Capture the cell that displays the provided text and extract its [x, y] central coordinate. 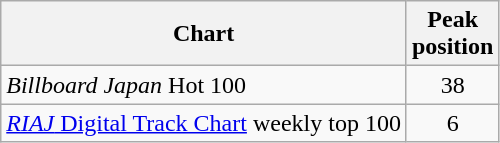
38 [452, 85]
Chart [204, 34]
Peakposition [452, 34]
Billboard Japan Hot 100 [204, 85]
6 [452, 123]
RIAJ Digital Track Chart weekly top 100 [204, 123]
